Pinpoint the cell where the given text exists, returning its [X, Y] midpoint coordinate. 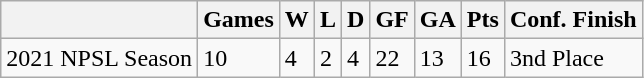
GA [438, 20]
D [355, 20]
2021 NPSL Season [100, 58]
10 [239, 58]
3nd Place [573, 58]
16 [482, 58]
Conf. Finish [573, 20]
13 [438, 58]
L [328, 20]
GF [392, 20]
Pts [482, 20]
22 [392, 58]
Games [239, 20]
W [296, 20]
2 [328, 58]
